From the cell containing the given text, extract its center point as [X, Y] coordinate. 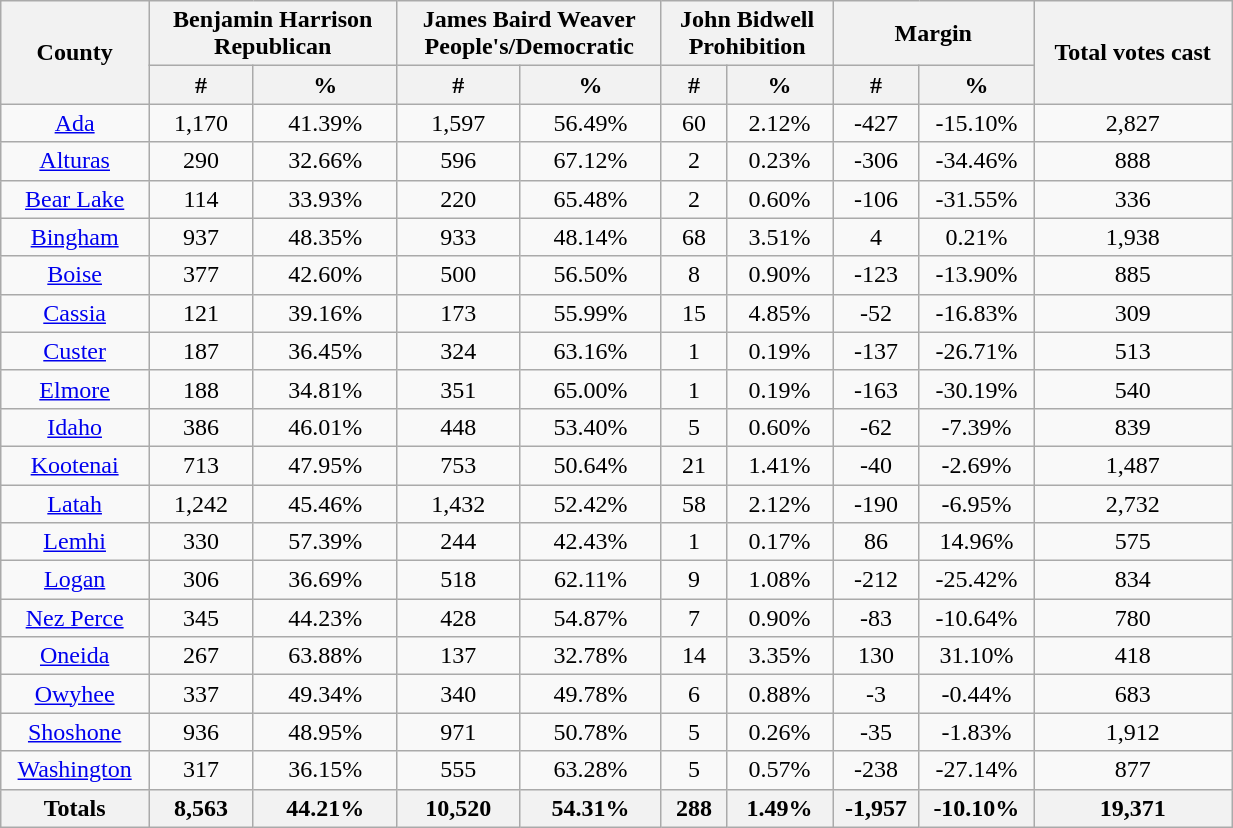
56.50% [591, 275]
418 [1133, 656]
575 [1133, 542]
34.81% [325, 389]
1.08% [779, 580]
448 [458, 427]
4 [876, 237]
-306 [876, 161]
1.49% [779, 808]
345 [202, 618]
317 [202, 770]
-15.10% [976, 123]
2,732 [1133, 503]
Totals [75, 808]
324 [458, 351]
-106 [876, 199]
683 [1133, 694]
50.64% [591, 465]
336 [1133, 199]
Custer [75, 351]
Alturas [75, 161]
53.40% [591, 427]
10,520 [458, 808]
1,170 [202, 123]
48.14% [591, 237]
41.39% [325, 123]
309 [1133, 313]
-190 [876, 503]
19,371 [1133, 808]
-7.39% [976, 427]
32.78% [591, 656]
555 [458, 770]
0.17% [779, 542]
39.16% [325, 313]
267 [202, 656]
-10.10% [976, 808]
1,242 [202, 503]
Bingham [75, 237]
Oneida [75, 656]
65.00% [591, 389]
14.96% [976, 542]
31.10% [976, 656]
1.41% [779, 465]
500 [458, 275]
-83 [876, 618]
67.12% [591, 161]
-427 [876, 123]
220 [458, 199]
50.78% [591, 732]
42.43% [591, 542]
Total votes cast [1133, 52]
Benjamin HarrisonRepublican [273, 34]
386 [202, 427]
-13.90% [976, 275]
-212 [876, 580]
Idaho [75, 427]
6 [694, 694]
49.78% [591, 694]
46.01% [325, 427]
936 [202, 732]
21 [694, 465]
-62 [876, 427]
1,912 [1133, 732]
937 [202, 237]
44.23% [325, 618]
-3 [876, 694]
47.95% [325, 465]
330 [202, 542]
52.42% [591, 503]
1,938 [1133, 237]
121 [202, 313]
540 [1133, 389]
49.34% [325, 694]
-0.44% [976, 694]
-163 [876, 389]
834 [1133, 580]
68 [694, 237]
377 [202, 275]
753 [458, 465]
2,827 [1133, 123]
32.66% [325, 161]
Margin [934, 34]
Owyhee [75, 694]
58 [694, 503]
1,487 [1133, 465]
63.16% [591, 351]
Boise [75, 275]
173 [458, 313]
-1.83% [976, 732]
33.93% [325, 199]
0.23% [779, 161]
839 [1133, 427]
Nez Perce [75, 618]
Cassia [75, 313]
0.21% [976, 237]
44.21% [325, 808]
Washington [75, 770]
518 [458, 580]
8,563 [202, 808]
62.11% [591, 580]
57.39% [325, 542]
288 [694, 808]
Lemhi [75, 542]
-238 [876, 770]
14 [694, 656]
Elmore [75, 389]
-1,957 [876, 808]
-2.69% [976, 465]
42.60% [325, 275]
County [75, 52]
-27.14% [976, 770]
James Baird WeaverPeople's/Democratic [529, 34]
290 [202, 161]
971 [458, 732]
36.69% [325, 580]
428 [458, 618]
888 [1133, 161]
9 [694, 580]
63.88% [325, 656]
-34.46% [976, 161]
8 [694, 275]
0.88% [779, 694]
340 [458, 694]
137 [458, 656]
337 [202, 694]
63.28% [591, 770]
-16.83% [976, 313]
54.31% [591, 808]
7 [694, 618]
187 [202, 351]
John BidwellProhibition [746, 34]
Latah [75, 503]
45.46% [325, 503]
54.87% [591, 618]
55.99% [591, 313]
885 [1133, 275]
596 [458, 161]
56.49% [591, 123]
-123 [876, 275]
Shoshone [75, 732]
351 [458, 389]
-26.71% [976, 351]
114 [202, 199]
1,597 [458, 123]
1,432 [458, 503]
4.85% [779, 313]
-6.95% [976, 503]
-35 [876, 732]
877 [1133, 770]
Kootenai [75, 465]
36.15% [325, 770]
713 [202, 465]
0.26% [779, 732]
60 [694, 123]
Ada [75, 123]
86 [876, 542]
15 [694, 313]
65.48% [591, 199]
48.95% [325, 732]
513 [1133, 351]
933 [458, 237]
188 [202, 389]
-137 [876, 351]
Logan [75, 580]
-52 [876, 313]
-25.42% [976, 580]
130 [876, 656]
3.51% [779, 237]
0.57% [779, 770]
Bear Lake [75, 199]
-31.55% [976, 199]
36.45% [325, 351]
780 [1133, 618]
-30.19% [976, 389]
-10.64% [976, 618]
48.35% [325, 237]
306 [202, 580]
-40 [876, 465]
3.35% [779, 656]
244 [458, 542]
